Capture the cell that displays the provided text and extract its (x, y) central coordinate. 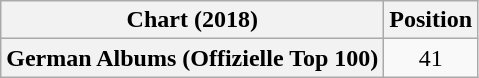
41 (431, 58)
German Albums (Offizielle Top 100) (192, 58)
Position (431, 20)
Chart (2018) (192, 20)
